Scan for the cell matching the given text and deliver its [x, y] coordinate at center. 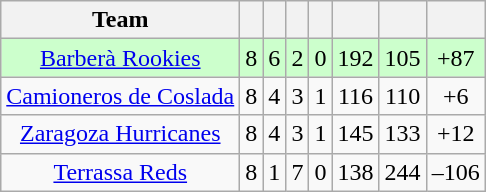
Team [120, 20]
2 [298, 58]
Camioneros de Coslada [120, 96]
Barberà Rookies [120, 58]
138 [356, 172]
105 [402, 58]
192 [356, 58]
244 [402, 172]
7 [298, 172]
110 [402, 96]
116 [356, 96]
Terrassa Reds [120, 172]
6 [274, 58]
+87 [456, 58]
Zaragoza Hurricanes [120, 134]
+12 [456, 134]
145 [356, 134]
133 [402, 134]
–106 [456, 172]
+6 [456, 96]
